Output the [x, y] coordinate of the center of the cell containing the given text.  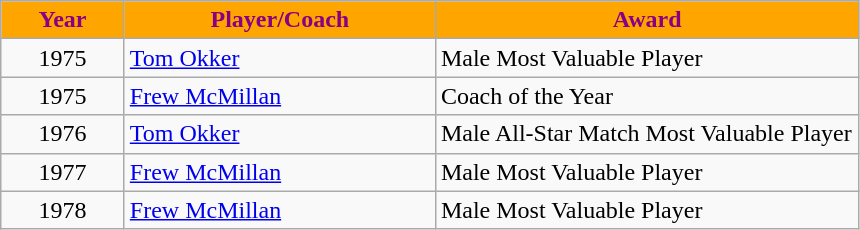
Player/Coach [280, 20]
Coach of the Year [647, 96]
Male All-Star Match Most Valuable Player [647, 134]
Award [647, 20]
1978 [63, 210]
1976 [63, 134]
Year [63, 20]
1977 [63, 172]
